Search for the cell housing the specified text and yield its (X, Y) center coordinate. 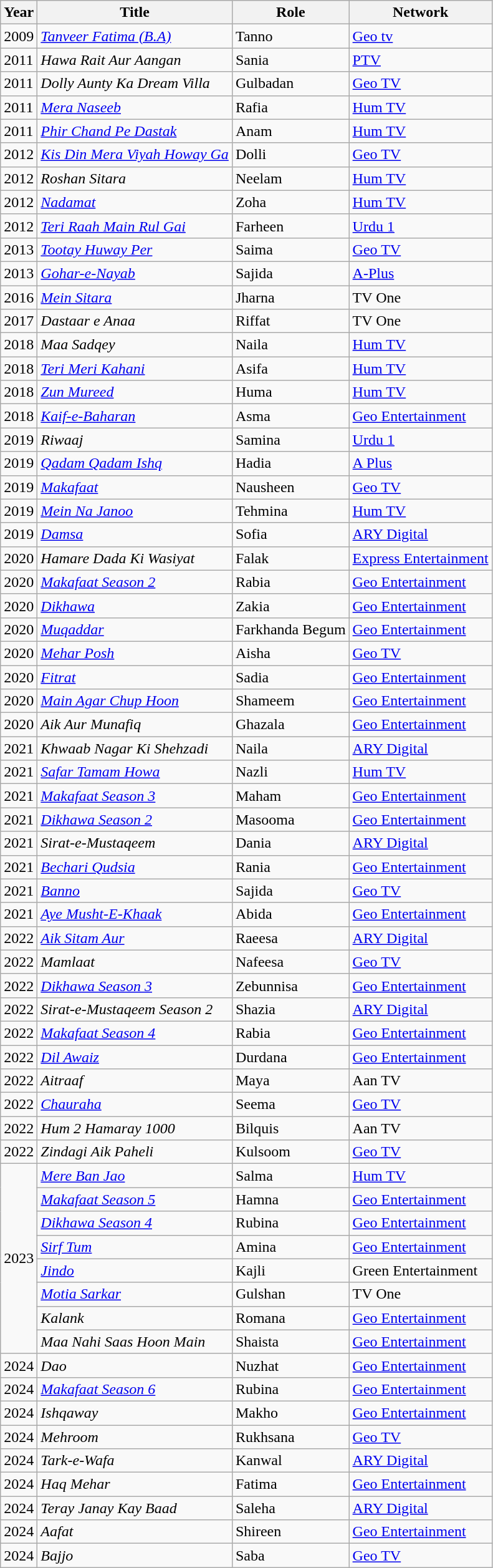
Dikhawa Season 4 (135, 1223)
Roshan Sitara (135, 178)
Mein Na Janoo (135, 511)
PTV (420, 60)
Fatima (290, 1484)
Teray Janay Kay Baad (135, 1508)
Phir Chand Pe Dastak (135, 131)
Asma (290, 416)
Samina (290, 440)
Saba (290, 1556)
Role (290, 12)
Year (19, 12)
Rukhsana (290, 1436)
Zakia (290, 606)
Hamare Dada Ki Wasiyat (135, 558)
Makafaat Season 5 (135, 1199)
Tootay Huway Per (135, 249)
Hum 2 Hamaray 1000 (135, 1128)
Teri Meri Kahani (135, 369)
Zindagi Aik Paheli (135, 1152)
Maa Sadqey (135, 345)
Muqaddar (135, 629)
Geo tv (420, 36)
Dikhawa (135, 606)
Fitrat (135, 677)
Asifa (290, 369)
Tanveer Fatima (B.A) (135, 36)
2016 (19, 298)
Sofia (290, 535)
Green Entertainment (420, 1270)
Mehroom (135, 1436)
Safar Tamam Howa (135, 772)
Shazia (290, 1009)
Aafat (135, 1532)
Ishqaway (135, 1413)
Nuzhat (290, 1365)
Riffat (290, 321)
Tark-e-Wafa (135, 1461)
Nausheen (290, 487)
Hawa Rait Aur Aangan (135, 60)
Kajli (290, 1270)
Qadam Qadam Ishq (135, 463)
Main Agar Chup Hoon (135, 701)
Jharna (290, 298)
Nadamat (135, 202)
Mera Naseeb (135, 107)
Raeesa (290, 938)
Tehmina (290, 511)
Makafaat Season 6 (135, 1389)
Hadia (290, 463)
Title (135, 12)
2023 (19, 1259)
Maya (290, 1081)
Damsa (135, 535)
Aik Sitam Aur (135, 938)
Makafaat Season 3 (135, 796)
Sania (290, 60)
Maa Nahi Saas Hoon Main (135, 1342)
Kis Din Mera Viyah Howay Ga (135, 155)
Bajjo (135, 1556)
Saima (290, 249)
Express Entertainment (420, 558)
Dolli (290, 155)
Sirf Tum (135, 1247)
Aik Aur Munafiq (135, 725)
Anam (290, 131)
Khwaab Nagar Ki Shehzadi (135, 748)
Neelam (290, 178)
Bilquis (290, 1128)
Mere Ban Jao (135, 1176)
A Plus (420, 463)
Mein Sitara (135, 298)
Makafaat Season 2 (135, 582)
Zun Mureed (135, 392)
Shireen (290, 1532)
Salma (290, 1176)
Dil Awaiz (135, 1057)
Motia Sarkar (135, 1294)
Kaif-e-Baharan (135, 416)
Maham (290, 796)
Rania (290, 867)
Banno (135, 891)
Ghazala (290, 725)
Romana (290, 1318)
Bechari Qudsia (135, 867)
Sirat-e-Mustaqeem Season 2 (135, 1009)
Makho (290, 1413)
Chauraha (135, 1105)
Dao (135, 1365)
Abida (290, 914)
Aisha (290, 653)
Haq Mehar (135, 1484)
Sadia (290, 677)
Mehar Posh (135, 653)
Aye Musht-E-Khaak (135, 914)
Zoha (290, 202)
Rafia (290, 107)
Nafeesa (290, 962)
Dikhawa Season 2 (135, 820)
Zebunnisa (290, 985)
Huma (290, 392)
Mamlaat (135, 962)
Sirat-e-Mustaqeem (135, 843)
Gulshan (290, 1294)
Dania (290, 843)
Nazli (290, 772)
Makafaat Season 4 (135, 1033)
Shameem (290, 701)
Shaista (290, 1342)
Network (420, 12)
Masooma (290, 820)
Falak (290, 558)
Farheen (290, 226)
Tanno (290, 36)
Dikhawa Season 3 (135, 985)
Dolly Aunty Ka Dream Villa (135, 84)
A-Plus (420, 273)
2017 (19, 321)
Durdana (290, 1057)
Seema (290, 1105)
Aitraaf (135, 1081)
Gulbadan (290, 84)
Farkhanda Begum (290, 629)
Makafaat (135, 487)
Kulsoom (290, 1152)
Kalank (135, 1318)
2009 (19, 36)
Amina (290, 1247)
Hamna (290, 1199)
Teri Raah Main Rul Gai (135, 226)
Kanwal (290, 1461)
Riwaaj (135, 440)
Dastaar e Anaa (135, 321)
Jindo (135, 1270)
Saleha (290, 1508)
Gohar-e-Nayab (135, 273)
